Pinpoint the cell where the given text exists, returning its (X, Y) midpoint coordinate. 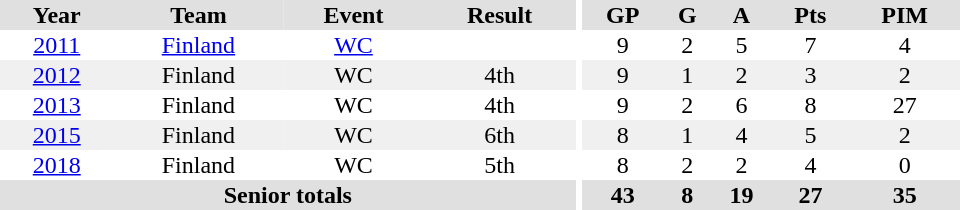
2015 (56, 135)
2018 (56, 165)
6 (741, 105)
Result (500, 15)
19 (741, 195)
5th (500, 165)
Pts (810, 15)
2012 (56, 75)
0 (904, 165)
3 (810, 75)
A (741, 15)
6th (500, 135)
G (687, 15)
43 (622, 195)
Senior totals (288, 195)
GP (622, 15)
2011 (56, 45)
Event (353, 15)
7 (810, 45)
Team (198, 15)
2013 (56, 105)
35 (904, 195)
PIM (904, 15)
Year (56, 15)
